Determine the [X, Y] coordinate at the center of the cell enclosing the given text.  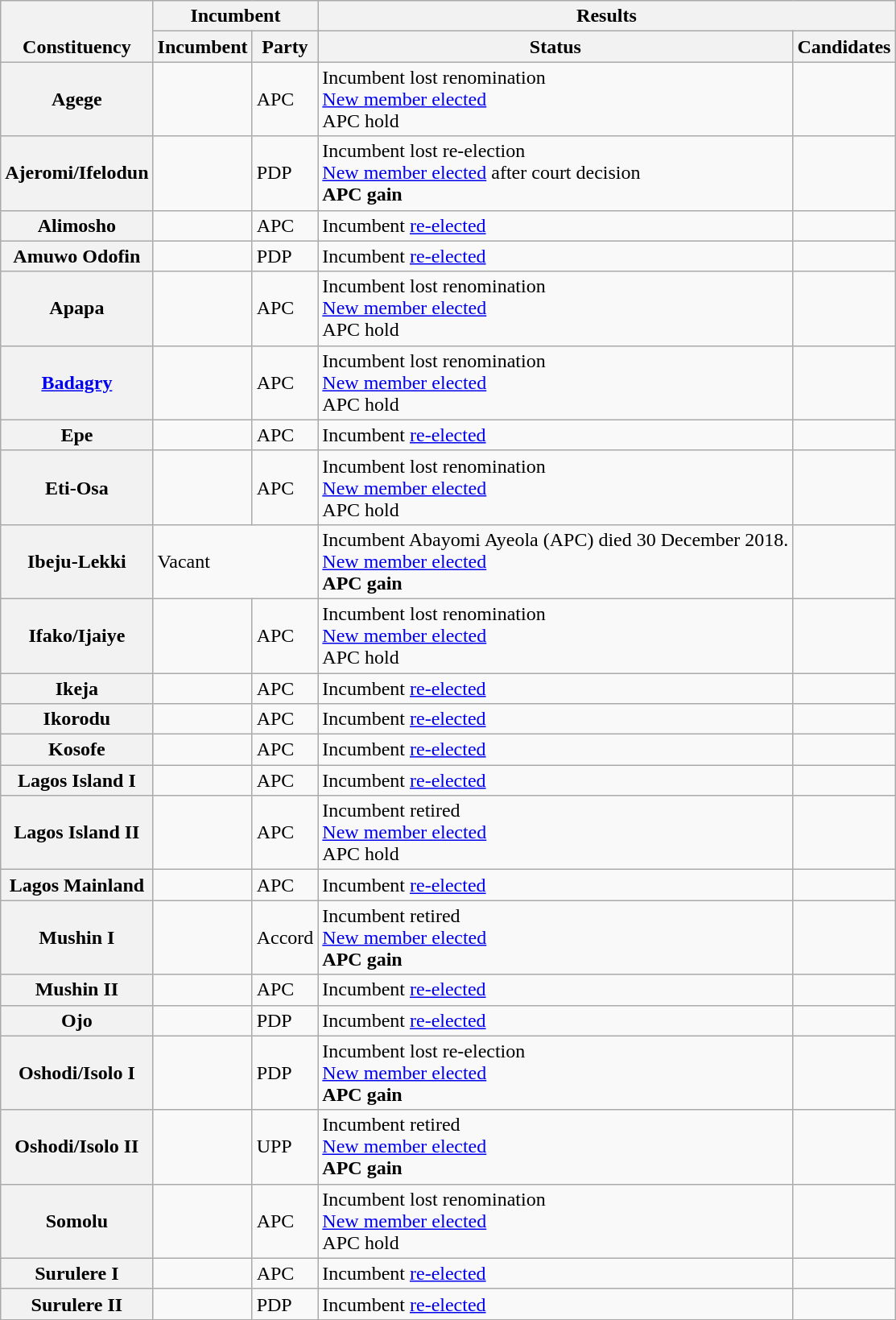
Incumbent lost re-electionNew member electedAPC gain [555, 1073]
Apapa [77, 308]
Incumbent lost re-electionNew member elected after court decisionAPC gain [555, 173]
UPP [285, 1147]
Ibeju-Lekki [77, 561]
Amuwo Odofin [77, 256]
Eti-Osa [77, 487]
Vacant [235, 561]
Accord [285, 937]
Kosofe [77, 750]
Results [607, 16]
Lagos Island II [77, 833]
Incumbent Abayomi Ayeola (APC) died 30 December 2018.New member electedAPC gain [555, 561]
Lagos Island I [77, 780]
Badagry [77, 383]
Incumbent retiredNew member electedAPC hold [555, 833]
Ikorodu [77, 719]
Mushin I [77, 937]
Candidates [844, 47]
Oshodi/Isolo II [77, 1147]
Ojo [77, 1020]
Epe [77, 435]
Ifako/Ijaiye [77, 635]
Surulere II [77, 1304]
Status [555, 47]
Surulere I [77, 1273]
Lagos Mainland [77, 885]
Agege [77, 99]
Alimosho [77, 226]
Constituency [77, 31]
Ikeja [77, 689]
Party [285, 47]
Somolu [77, 1221]
Oshodi/Isolo I [77, 1073]
Ajeromi/Ifelodun [77, 173]
Mushin II [77, 990]
